Provide the (x, y) coordinate of the cell's center where the given text is located.  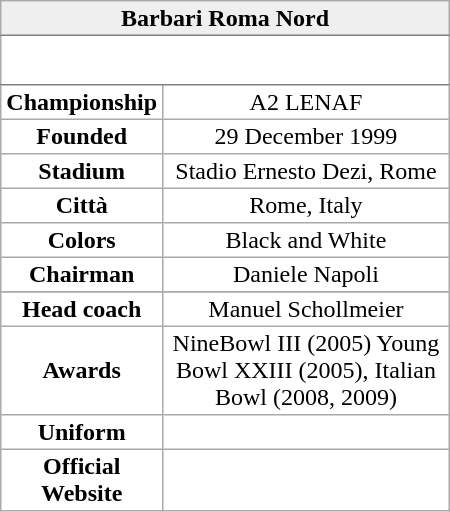
Stadio Ernesto Dezi, Rome (306, 171)
NineBowl III (2005) Young Bowl XXIII (2005), Italian Bowl (2008, 2009) (306, 370)
Black and White (306, 240)
29 December 1999 (306, 136)
Manuel Schollmeier (306, 309)
Head coach (82, 309)
Daniele Napoli (306, 274)
Città (82, 205)
Chairman (82, 274)
Barbari Roma Nord (225, 18)
Awards (82, 370)
A2 LENAF (306, 102)
Championship (82, 102)
Colors (82, 240)
Uniform (82, 432)
Rome, Italy (306, 205)
Official Website (82, 480)
Stadium (82, 171)
Founded (82, 136)
